For the text-containing cell, return its midpoint in [X, Y] coordinate format. 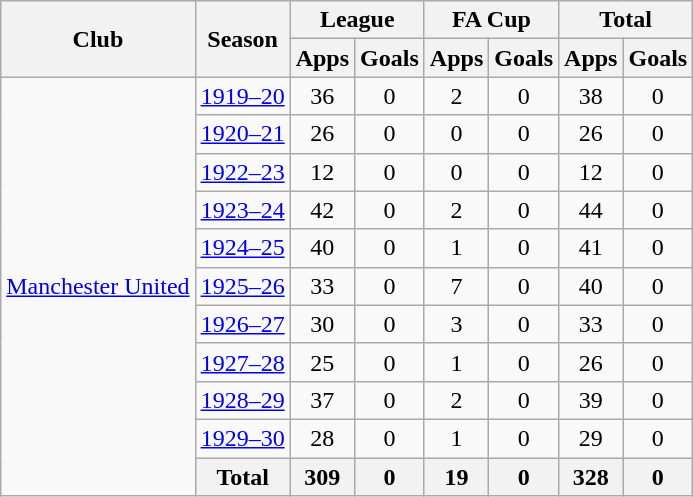
1928–29 [242, 400]
1920–21 [242, 134]
1925–26 [242, 286]
41 [591, 248]
28 [322, 438]
1924–25 [242, 248]
1929–30 [242, 438]
39 [591, 400]
30 [322, 324]
1926–27 [242, 324]
36 [322, 96]
FA Cup [491, 20]
League [357, 20]
42 [322, 210]
Season [242, 39]
Manchester United [98, 286]
309 [322, 477]
3 [456, 324]
1919–20 [242, 96]
44 [591, 210]
1923–24 [242, 210]
38 [591, 96]
19 [456, 477]
37 [322, 400]
1922–23 [242, 172]
29 [591, 438]
7 [456, 286]
328 [591, 477]
1927–28 [242, 362]
Club [98, 39]
25 [322, 362]
